Determine the (X, Y) coordinate at the center of the cell enclosing the given text.  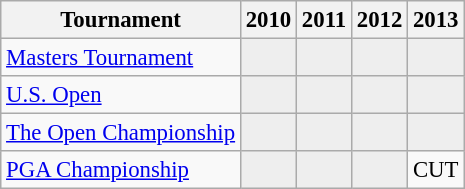
PGA Championship (121, 170)
CUT (436, 170)
The Open Championship (121, 133)
2010 (268, 20)
Tournament (121, 20)
2011 (324, 20)
2013 (436, 20)
U.S. Open (121, 95)
2012 (379, 20)
Masters Tournament (121, 58)
